Detect which cell encompasses the target text, then output its (X, Y) center coordinate. 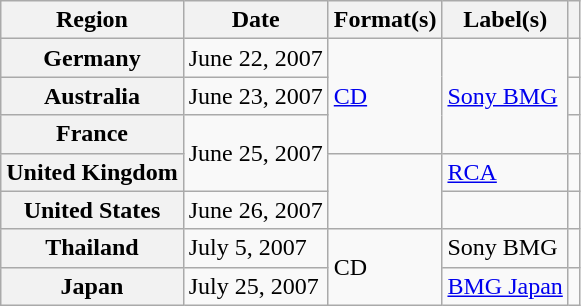
United Kingdom (92, 172)
June 25, 2007 (256, 153)
June 23, 2007 (256, 96)
France (92, 134)
United States (92, 210)
Date (256, 20)
July 5, 2007 (256, 248)
Thailand (92, 248)
Japan (92, 286)
Label(s) (505, 20)
June 22, 2007 (256, 58)
Region (92, 20)
BMG Japan (505, 286)
Australia (92, 96)
Format(s) (385, 20)
July 25, 2007 (256, 286)
June 26, 2007 (256, 210)
Germany (92, 58)
RCA (505, 172)
